From the cell containing the given text, extract its center point as [x, y] coordinate. 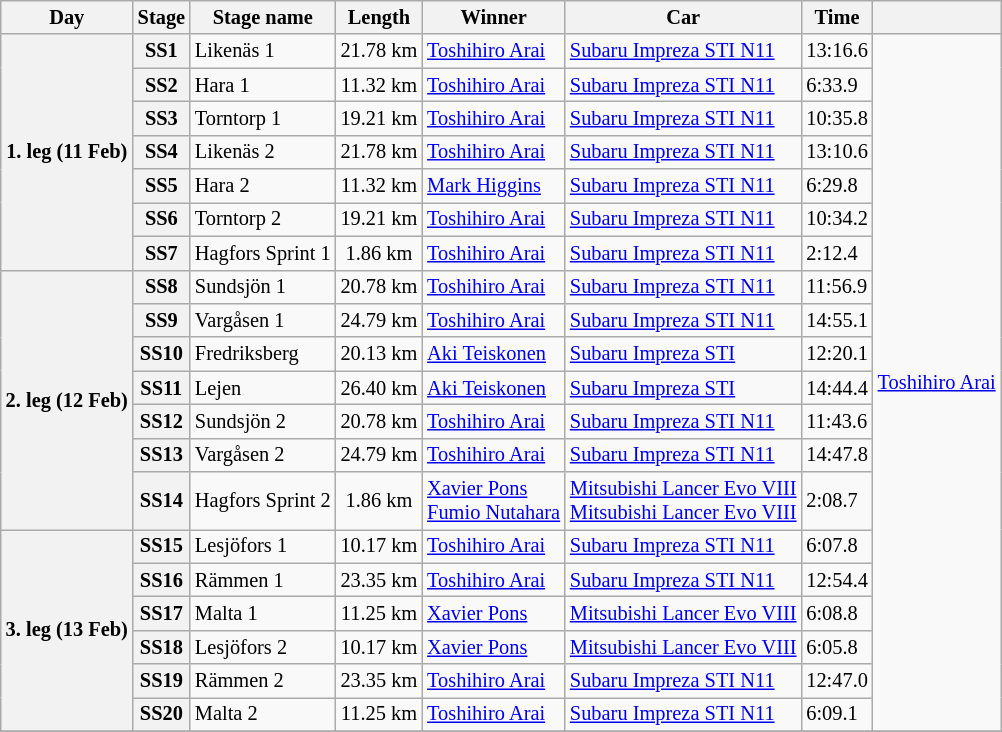
Lesjöfors 1 [263, 546]
10:34.2 [836, 219]
SS12 [162, 421]
Mark Higgins [494, 186]
12:20.1 [836, 354]
Vargåsen 2 [263, 455]
Length [380, 17]
2:08.7 [836, 501]
6:07.8 [836, 546]
Xavier Pons Fumio Nutahara [494, 501]
SS7 [162, 253]
Stage [162, 17]
SS1 [162, 51]
12:47.0 [836, 681]
Fredriksberg [263, 354]
6:33.9 [836, 85]
SS5 [162, 186]
20.13 km [380, 354]
26.40 km [380, 388]
Rämmen 1 [263, 580]
3. leg (13 Feb) [67, 630]
SS14 [162, 501]
11:56.9 [836, 287]
SS8 [162, 287]
Malta 2 [263, 714]
6:09.1 [836, 714]
11:43.6 [836, 421]
Hara 1 [263, 85]
SS2 [162, 85]
SS13 [162, 455]
Torntorp 2 [263, 219]
SS20 [162, 714]
Winner [494, 17]
Hagfors Sprint 1 [263, 253]
SS16 [162, 580]
SS15 [162, 546]
10:35.8 [836, 118]
Lejen [263, 388]
Hara 2 [263, 186]
Mitsubishi Lancer Evo VIIIMitsubishi Lancer Evo VIII [683, 501]
SS10 [162, 354]
Day [67, 17]
Hagfors Sprint 2 [263, 501]
2. leg (12 Feb) [67, 400]
SS4 [162, 152]
6:29.8 [836, 186]
Malta 1 [263, 613]
Likenäs 2 [263, 152]
SS19 [162, 681]
6:05.8 [836, 647]
14:44.4 [836, 388]
14:55.1 [836, 320]
13:16.6 [836, 51]
1. leg (11 Feb) [67, 152]
SS17 [162, 613]
6:08.8 [836, 613]
13:10.6 [836, 152]
Torntorp 1 [263, 118]
SS6 [162, 219]
SS11 [162, 388]
Sundsjön 1 [263, 287]
14:47.8 [836, 455]
Time [836, 17]
Vargåsen 1 [263, 320]
Rämmen 2 [263, 681]
Car [683, 17]
Likenäs 1 [263, 51]
Stage name [263, 17]
2:12.4 [836, 253]
SS18 [162, 647]
Sundsjön 2 [263, 421]
Lesjöfors 2 [263, 647]
12:54.4 [836, 580]
SS9 [162, 320]
SS3 [162, 118]
